Search for the cell housing the specified text and yield its [x, y] center coordinate. 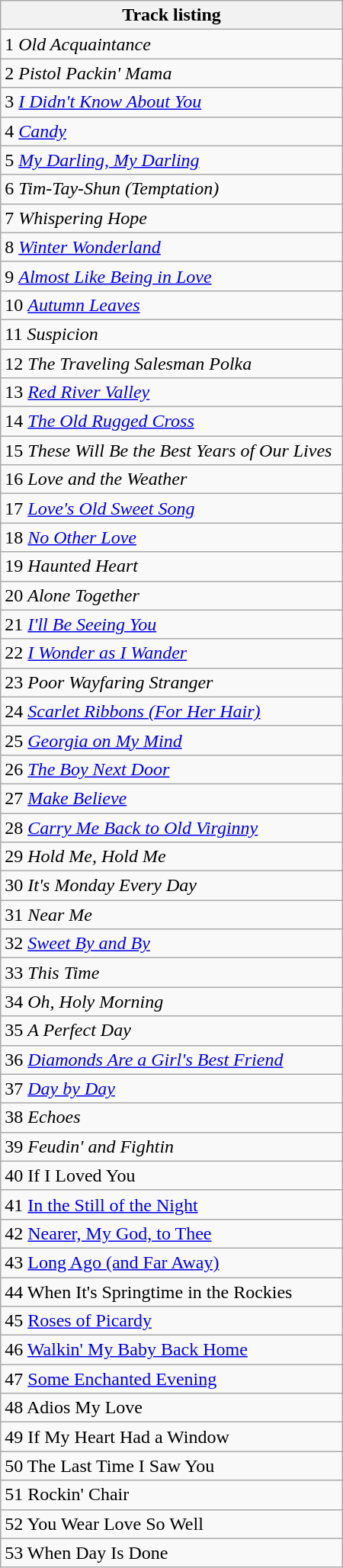
2 Pistol Packin' Mama [171, 73]
48 Adios My Love [171, 1408]
42 Nearer, My God, to Thee [171, 1233]
19 Haunted Heart [171, 566]
25 Georgia on My Mind [171, 740]
15 These Will Be the Best Years of Our Lives [171, 451]
26 The Boy Next Door [171, 769]
34 Oh, Holy Morning [171, 1002]
9 Almost Like Being in Love [171, 276]
5 My Darling, My Darling [171, 160]
20 Alone Together [171, 595]
37 Day by Day [171, 1089]
12 The Traveling Salesman Polka [171, 364]
46 Walkin' My Baby Back Home [171, 1350]
40 If I Loved You [171, 1175]
43 Long Ago (and Far Away) [171, 1262]
14 The Old Rugged Cross [171, 422]
38 Echoes [171, 1117]
33 This Time [171, 973]
1 Old Acquaintance [171, 44]
51 Rockin' Chair [171, 1495]
7 Whispering Hope [171, 218]
29 Hold Me, Hold Me [171, 857]
17 Love's Old Sweet Song [171, 508]
4 Candy [171, 131]
Track listing [171, 15]
13 Red River Valley [171, 393]
52 You Wear Love So Well [171, 1524]
32 Sweet By and By [171, 944]
36 Diamonds Are a Girl's Best Friend [171, 1060]
28 Carry Me Back to Old Virginny [171, 827]
16 Love and the Weather [171, 479]
23 Poor Wayfaring Stranger [171, 682]
8 Winter Wonderland [171, 247]
27 Make Believe [171, 798]
49 If My Heart Had a Window [171, 1437]
6 Tim-Tay-Shun (Temptation) [171, 189]
44 When It's Springtime in the Rockies [171, 1292]
45 Roses of Picardy [171, 1321]
22 I Wonder as I Wander [171, 653]
53 When Day Is Done [171, 1553]
31 Near Me [171, 915]
3 I Didn't Know About You [171, 102]
18 No Other Love [171, 537]
35 A Perfect Day [171, 1031]
41 In the Still of the Night [171, 1204]
47 Some Enchanted Evening [171, 1379]
39 Feudin' and Fightin [171, 1146]
24 Scarlet Ribbons (For Her Hair) [171, 711]
30 It's Monday Every Day [171, 886]
21 I'll Be Seeing You [171, 624]
11 Suspicion [171, 334]
50 The Last Time I Saw You [171, 1466]
10 Autumn Leaves [171, 305]
